Find where the given text appears and provide that cell's center as (x, y) coordinate. 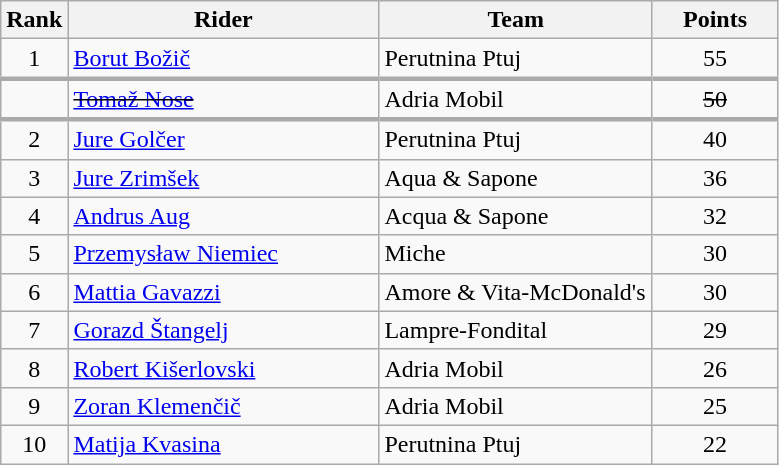
26 (714, 368)
10 (34, 444)
7 (34, 330)
22 (714, 444)
Mattia Gavazzi (224, 292)
Jure Zrimšek (224, 178)
40 (714, 139)
25 (714, 406)
2 (34, 139)
Amore & Vita-McDonald's (516, 292)
Gorazd Štangelj (224, 330)
9 (34, 406)
Borut Božič (224, 59)
36 (714, 178)
4 (34, 216)
Tomaž Nose (224, 98)
Miche (516, 254)
Jure Golčer (224, 139)
1 (34, 59)
Team (516, 20)
3 (34, 178)
Points (714, 20)
5 (34, 254)
29 (714, 330)
Rider (224, 20)
Aqua & Sapone (516, 178)
55 (714, 59)
Matija Kvasina (224, 444)
32 (714, 216)
Andrus Aug (224, 216)
Lampre-Fondital (516, 330)
6 (34, 292)
50 (714, 98)
Rank (34, 20)
Acqua & Sapone (516, 216)
Przemysław Niemiec (224, 254)
8 (34, 368)
Robert Kišerlovski (224, 368)
Zoran Klemenčič (224, 406)
